Determine the [x, y] coordinate at the center of the cell enclosing the given text.  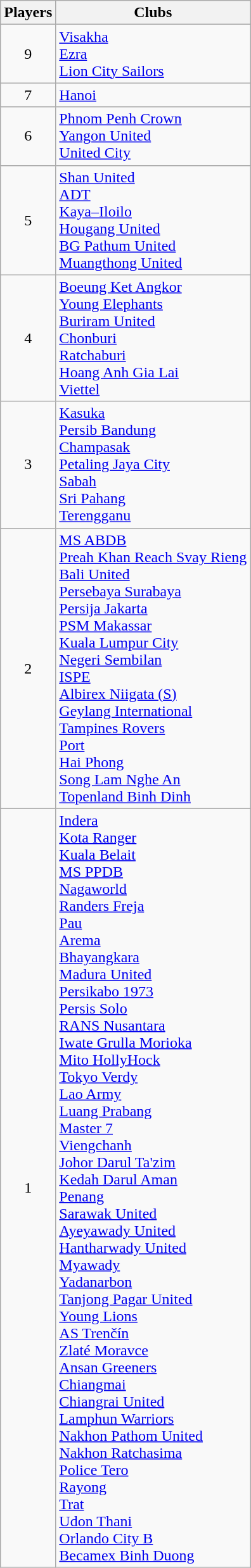
Shan United ADT Kaya–Iloilo Hougang United BG Pathum United Muangthong United [153, 220]
6 [28, 136]
2 [28, 668]
3 [28, 465]
Kasuka Persib Bandung Champasak Petaling Jaya City Sabah Sri Pahang Terengganu [153, 465]
Clubs [153, 13]
Hanoi [153, 95]
5 [28, 220]
4 [28, 338]
Phnom Penh Crown Yangon United United City [153, 136]
Boeung Ket Angkor Young Elephants Buriram United Chonburi Ratchaburi Hoang Anh Gia Lai Viettel [153, 338]
7 [28, 95]
1 [28, 1188]
Players [28, 13]
9 [28, 54]
Visakha Ezra Lion City Sailors [153, 54]
